Capture the cell that displays the provided text and extract its (X, Y) central coordinate. 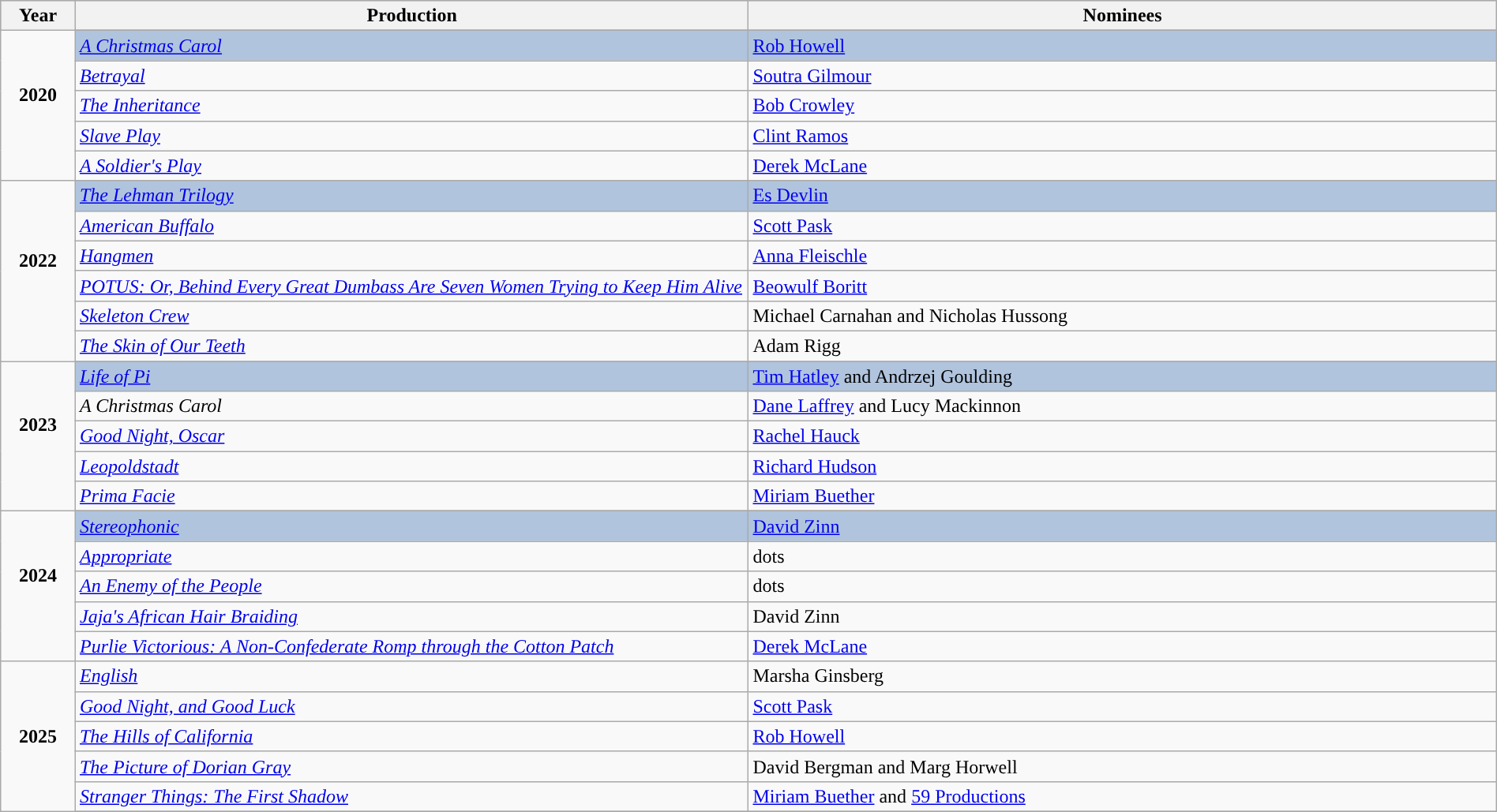
Jaja's African Hair Braiding (412, 616)
Purlie Victorious: A Non-Confederate Romp through the Cotton Patch (412, 646)
Soutra Gilmour (1123, 76)
Stranger Things: The First Shadow (412, 796)
Year (38, 16)
2024 (38, 586)
Prima Facie (412, 496)
Rachel Hauck (1123, 436)
2022 (38, 271)
2020 (38, 106)
Life of Pi (412, 376)
The Lehman Trilogy (412, 196)
Good Night, and Good Luck (412, 706)
Marsha Ginsberg (1123, 676)
The Hills of California (412, 736)
Hangmen (412, 256)
Clint Ramos (1123, 136)
An Enemy of the People (412, 586)
Nominees (1123, 16)
Stereophonic (412, 526)
Tim Hatley and Andrzej Goulding (1123, 376)
2025 (38, 736)
A Soldier's Play (412, 166)
Leopoldstadt (412, 466)
Betrayal (412, 76)
Miriam Buether and 59 Productions (1123, 796)
Anna Fleischle (1123, 256)
POTUS: Or, Behind Every Great Dumbass Are Seven Women Trying to Keep Him Alive (412, 286)
Richard Hudson (1123, 466)
Dane Laffrey and Lucy Mackinnon (1123, 406)
Beowulf Boritt (1123, 286)
Es Devlin (1123, 196)
English (412, 676)
The Inheritance (412, 106)
Skeleton Crew (412, 316)
The Skin of Our Teeth (412, 346)
Michael Carnahan and Nicholas Hussong (1123, 316)
The Picture of Dorian Gray (412, 766)
David Bergman and Marg Horwell (1123, 766)
American Buffalo (412, 226)
Appropriate (412, 556)
Miriam Buether (1123, 496)
Production (412, 16)
2023 (38, 436)
Adam Rigg (1123, 346)
Slave Play (412, 136)
Bob Crowley (1123, 106)
Good Night, Oscar (412, 436)
